For the text-containing cell, return its midpoint in [X, Y] coordinate format. 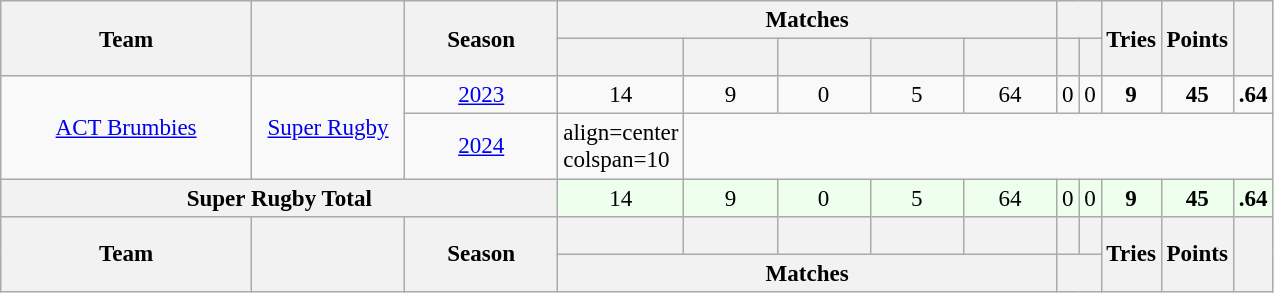
ACT Brumbies [126, 127]
Super Rugby [328, 127]
2023 [482, 95]
2024 [482, 146]
align=center colspan=10 [621, 146]
Super Rugby Total [280, 198]
